Determine the (X, Y) coordinate at the center of the cell enclosing the given text.  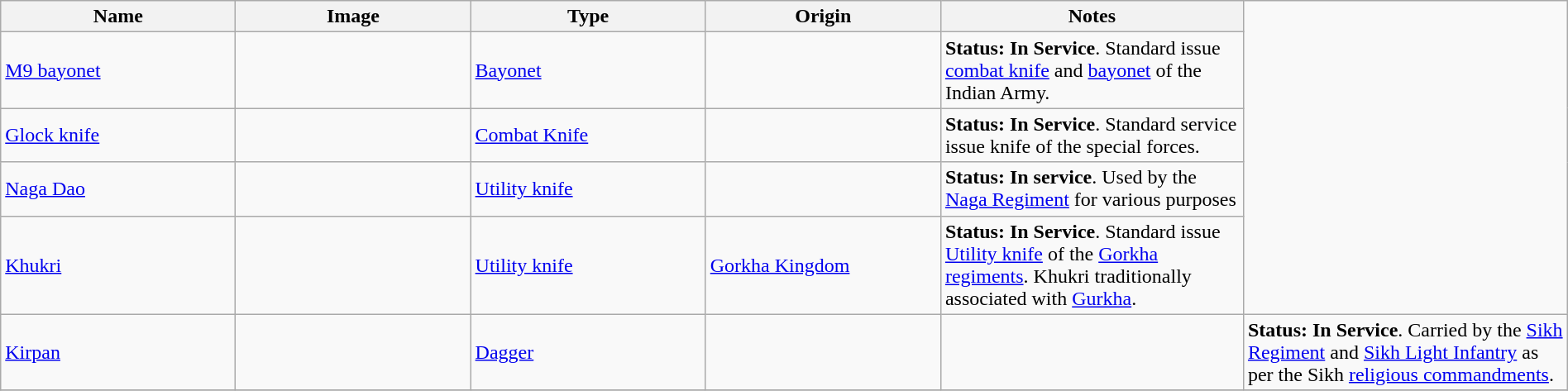
Origin (823, 17)
M9 bayonet (118, 70)
Status: In Service. Standard service issue knife of the special forces. (1092, 136)
Naga Dao (118, 188)
Gorkha Kingdom (823, 265)
Glock knife (118, 136)
Notes (1092, 17)
Status: In service. Used by the Naga Regiment for various purposes (1092, 188)
Status: In Service. Carried by the Sikh Regiment and Sikh Light Infantry as per the Sikh religious commandments. (1405, 352)
Combat Knife (588, 136)
Type (588, 17)
Kirpan (118, 352)
Name (118, 17)
Khukri (118, 265)
Status: In Service. Standard issue Utility knife of the Gorkha regiments. Khukri traditionally associated with Gurkha. (1092, 265)
Image (353, 17)
Bayonet (588, 70)
Dagger (588, 352)
Status: In Service. Standard issue combat knife and bayonet of the Indian Army. (1092, 70)
